For the text-containing cell, return its midpoint in [X, Y] coordinate format. 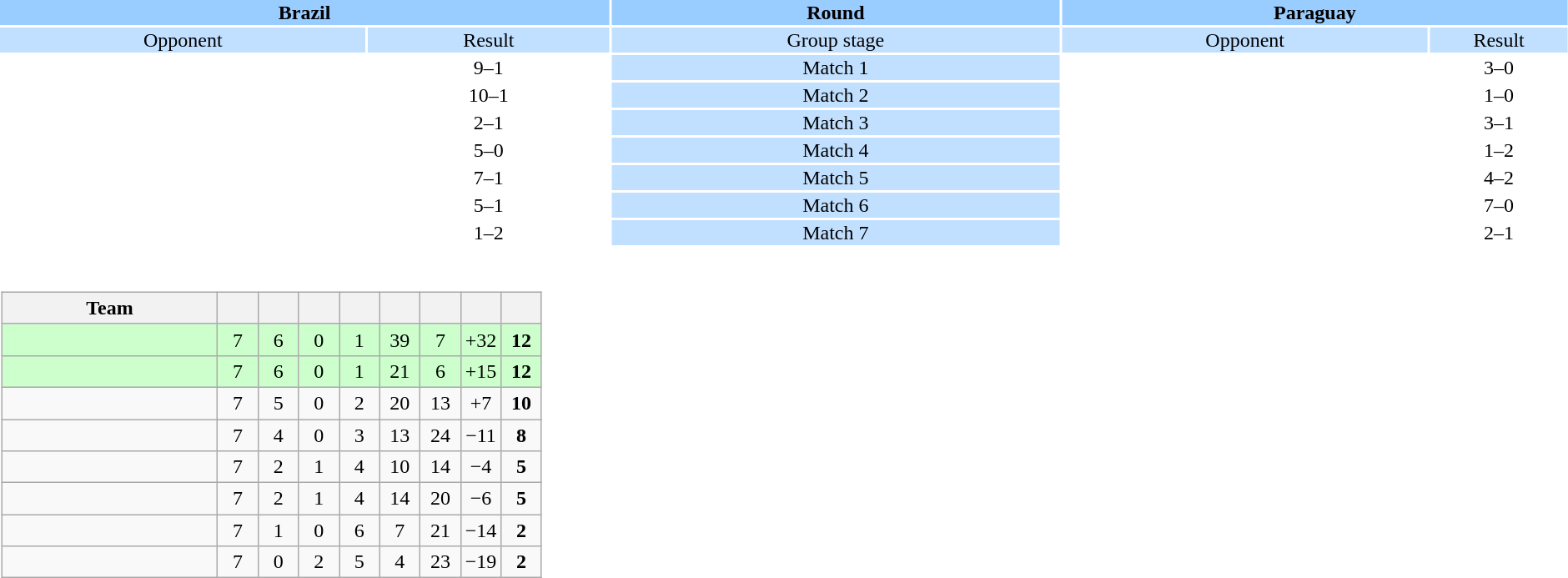
5–1 [489, 205]
−11 [480, 435]
3–0 [1499, 68]
Team [110, 308]
1–0 [1499, 95]
+32 [480, 339]
Brazil [304, 13]
+15 [480, 371]
7–1 [489, 178]
Match 3 [836, 123]
Match 1 [836, 68]
7–0 [1499, 205]
Match 6 [836, 205]
39 [400, 339]
−4 [480, 467]
4–2 [1499, 178]
3 [359, 435]
23 [440, 562]
Match 7 [836, 233]
Match 5 [836, 178]
8 [522, 435]
Group stage [836, 40]
−14 [480, 530]
−6 [480, 499]
Match 2 [836, 95]
Paraguay [1314, 13]
24 [440, 435]
+7 [480, 403]
Match 4 [836, 150]
Round [836, 13]
3–1 [1499, 123]
10–1 [489, 95]
9–1 [489, 68]
5–0 [489, 150]
−19 [480, 562]
